Find where the given text appears and provide that cell's center as [X, Y] coordinate. 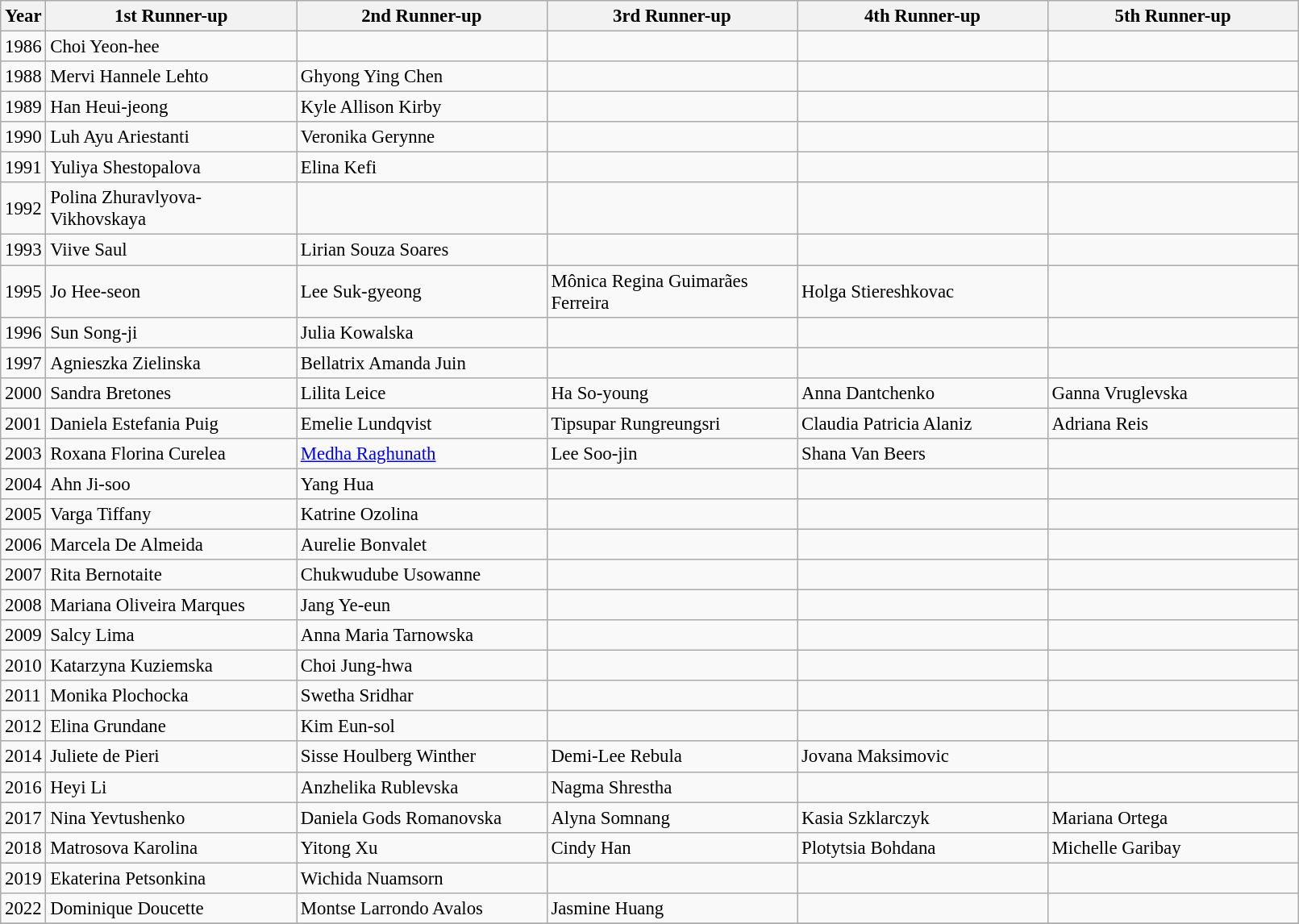
Demi-Lee Rebula [672, 757]
2019 [23, 878]
Katrine Ozolina [423, 514]
2010 [23, 666]
1993 [23, 250]
Jo Hee-seon [171, 292]
Mariana Ortega [1172, 818]
Lilita Leice [423, 393]
2004 [23, 484]
Yuliya Shestopalova [171, 168]
Jang Ye-eun [423, 606]
5th Runner-up [1172, 16]
Nina Yevtushenko [171, 818]
Lee Soo-jin [672, 454]
Agnieszka Zielinska [171, 363]
Mariana Oliveira Marques [171, 606]
Anna Dantchenko [922, 393]
1st Runner-up [171, 16]
Jasmine Huang [672, 909]
Holga Stiereshkovac [922, 292]
Sandra Bretones [171, 393]
2005 [23, 514]
Tipsupar Rungreungsri [672, 423]
Medha Raghunath [423, 454]
1996 [23, 332]
Adriana Reis [1172, 423]
Monika Plochocka [171, 696]
2006 [23, 544]
1989 [23, 107]
Elina Kefi [423, 168]
2022 [23, 909]
2018 [23, 847]
Ahn Ji-soo [171, 484]
Kim Eun-sol [423, 726]
Daniela Estefania Puig [171, 423]
Anna Maria Tarnowska [423, 635]
Plotytsia Bohdana [922, 847]
Yang Hua [423, 484]
2014 [23, 757]
Claudia Patricia Alaniz [922, 423]
Yitong Xu [423, 847]
Bellatrix Amanda Juin [423, 363]
Ha So-young [672, 393]
2000 [23, 393]
Michelle Garibay [1172, 847]
Daniela Gods Romanovska [423, 818]
Aurelie Bonvalet [423, 544]
Swetha Sridhar [423, 696]
Mervi Hannele Lehto [171, 77]
Choi Yeon-hee [171, 47]
Emelie Lundqvist [423, 423]
Year [23, 16]
2009 [23, 635]
2001 [23, 423]
Anzhelika Rublevska [423, 787]
Han Heui-jeong [171, 107]
1986 [23, 47]
Kasia Szklarczyk [922, 818]
Luh Ayu Ariestanti [171, 137]
1992 [23, 208]
Katarzyna Kuziemska [171, 666]
Ganna Vruglevska [1172, 393]
2007 [23, 575]
Salcy Lima [171, 635]
1995 [23, 292]
3rd Runner-up [672, 16]
2003 [23, 454]
Jovana Maksimovic [922, 757]
4th Runner-up [922, 16]
Matrosova Karolina [171, 847]
Marcela De Almeida [171, 544]
Varga Tiffany [171, 514]
Julia Kowalska [423, 332]
2017 [23, 818]
2008 [23, 606]
Alyna Somnang [672, 818]
Sun Song-ji [171, 332]
1997 [23, 363]
Nagma Shrestha [672, 787]
Shana Van Beers [922, 454]
Viive Saul [171, 250]
Dominique Doucette [171, 909]
1990 [23, 137]
Heyi Li [171, 787]
Chukwudube Usowanne [423, 575]
1988 [23, 77]
2012 [23, 726]
Elina Grundane [171, 726]
Mônica Regina Guimarães Ferreira [672, 292]
Lee Suk-gyeong [423, 292]
Polina Zhuravlyova-Vikhovskaya [171, 208]
1991 [23, 168]
2nd Runner-up [423, 16]
2016 [23, 787]
2011 [23, 696]
Ekaterina Petsonkina [171, 878]
Rita Bernotaite [171, 575]
Kyle Allison Kirby [423, 107]
Cindy Han [672, 847]
Veronika Gerynne [423, 137]
Choi Jung-hwa [423, 666]
Montse Larrondo Avalos [423, 909]
Wichida Nuamsorn [423, 878]
Juliete de Pieri [171, 757]
Roxana Florina Curelea [171, 454]
Sisse Houlberg Winther [423, 757]
Lirian Souza Soares [423, 250]
Ghyong Ying Chen [423, 77]
